Detect which cell encompasses the target text, then output its (X, Y) center coordinate. 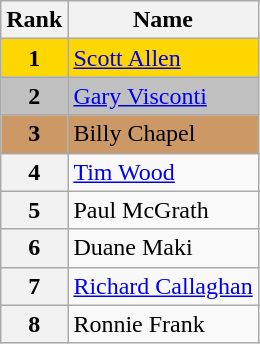
4 (34, 172)
Tim Wood (163, 172)
6 (34, 248)
3 (34, 134)
8 (34, 324)
Richard Callaghan (163, 286)
5 (34, 210)
Name (163, 20)
Paul McGrath (163, 210)
Scott Allen (163, 58)
Duane Maki (163, 248)
7 (34, 286)
1 (34, 58)
2 (34, 96)
Ronnie Frank (163, 324)
Rank (34, 20)
Gary Visconti (163, 96)
Billy Chapel (163, 134)
